Return the [x, y] coordinate for the center point of the cell that contains the specified text.  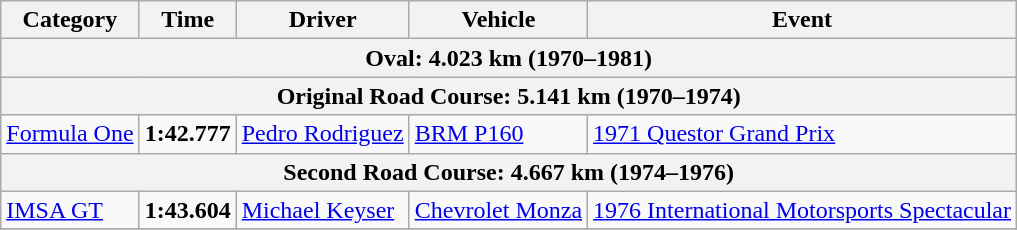
Formula One [70, 134]
Pedro Rodriguez [322, 134]
Category [70, 20]
Michael Keyser [322, 210]
1971 Questor Grand Prix [802, 134]
Event [802, 20]
Vehicle [498, 20]
Original Road Course: 5.141 km (1970–1974) [509, 96]
1:42.777 [188, 134]
1:43.604 [188, 210]
Second Road Course: 4.667 km (1974–1976) [509, 172]
1976 International Motorsports Spectacular [802, 210]
Driver [322, 20]
Chevrolet Monza [498, 210]
BRM P160 [498, 134]
Oval: 4.023 km (1970–1981) [509, 58]
Time [188, 20]
IMSA GT [70, 210]
